Search for the cell housing the specified text and yield its (x, y) center coordinate. 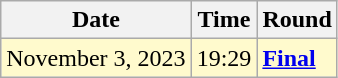
19:29 (224, 58)
Time (224, 20)
Final (297, 58)
Date (96, 20)
Round (297, 20)
November 3, 2023 (96, 58)
